Scan for the cell matching the given text and deliver its [X, Y] coordinate at center. 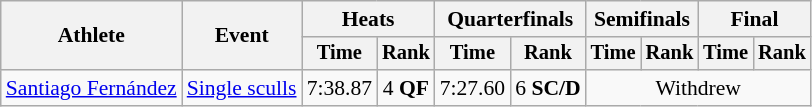
4 QF [406, 88]
Withdrew [698, 88]
Santiago Fernández [92, 88]
Quarterfinals [510, 19]
Semifinals [642, 19]
7:27.60 [472, 88]
6 SC/D [548, 88]
7:38.87 [340, 88]
Single sculls [242, 88]
Heats [368, 19]
Athlete [92, 36]
Event [242, 36]
Final [754, 19]
